Return the (X, Y) coordinate for the center point of the cell that contains the specified text.  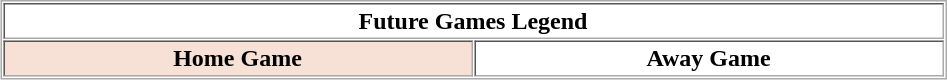
Away Game (709, 58)
Home Game (238, 58)
Future Games Legend (473, 21)
